Extract the [X, Y] coordinate from the center of the cell holding the provided text.  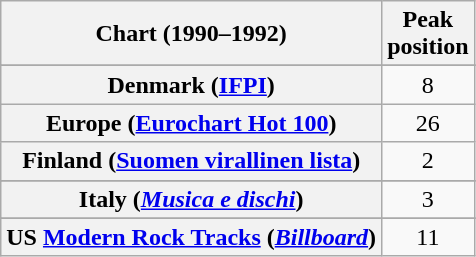
Chart (1990–1992) [192, 34]
Finland (Suomen virallinen lista) [192, 161]
3 [428, 199]
11 [428, 237]
US Modern Rock Tracks (Billboard) [192, 237]
26 [428, 123]
Denmark (IFPI) [192, 85]
Europe (Eurochart Hot 100) [192, 123]
Italy (Musica e dischi) [192, 199]
Peakposition [428, 34]
8 [428, 85]
2 [428, 161]
